Find where the given text appears and provide that cell's center as [x, y] coordinate. 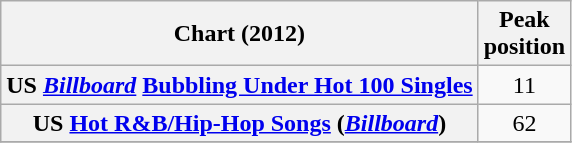
US Billboard Bubbling Under Hot 100 Singles [240, 85]
62 [524, 123]
US Hot R&B/Hip-Hop Songs (Billboard) [240, 123]
Peakposition [524, 34]
Chart (2012) [240, 34]
11 [524, 85]
